Detect which cell encompasses the target text, then output its [X, Y] center coordinate. 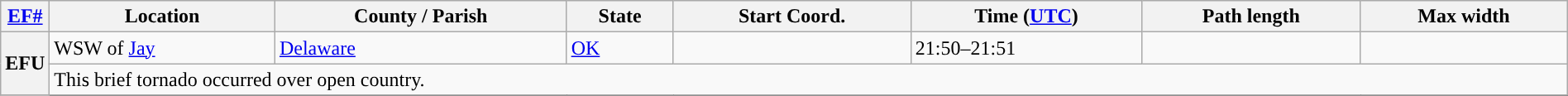
Location [162, 17]
OK [620, 48]
State [620, 17]
Max width [1464, 17]
This brief tornado occurred over open country. [809, 79]
WSW of Jay [162, 48]
EF# [25, 17]
Delaware [420, 48]
EFU [25, 64]
21:50–21:51 [1025, 48]
Start Coord. [792, 17]
County / Parish [420, 17]
Time (UTC) [1025, 17]
Path length [1251, 17]
